Detect which cell encompasses the target text, then output its (X, Y) center coordinate. 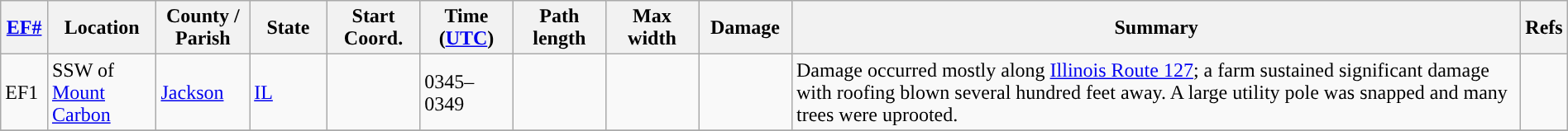
0345–0349 (466, 92)
EF1 (25, 92)
EF# (25, 28)
Location (102, 28)
Time (UTC) (466, 28)
Max width (652, 28)
Summary (1156, 28)
Path length (559, 28)
SSW of Mount Carbon (102, 92)
IL (289, 92)
Start Coord. (374, 28)
State (289, 28)
County / Parish (203, 28)
Refs (1545, 28)
Jackson (203, 92)
Damage (744, 28)
